Identify which cell holds the provided text, then report its [x, y] central coordinate. 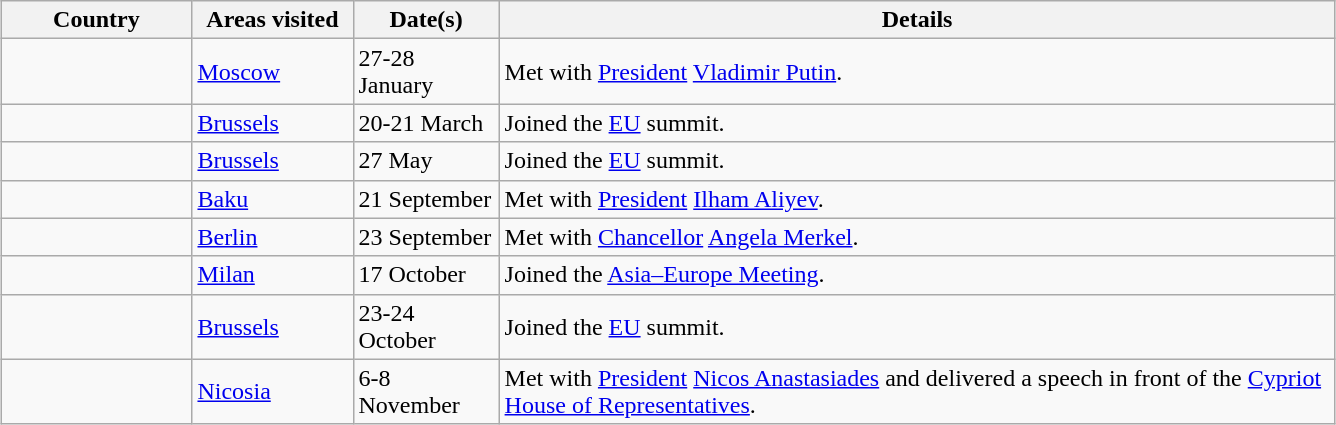
Berlin [272, 237]
Moscow [272, 72]
Milan [272, 275]
Details [917, 20]
Met with Chancellor Angela Merkel. [917, 237]
23-24 October [426, 326]
27 May [426, 161]
Met with President Nicos Anastasiades and delivered a speech in front of the Cypriot House of Representatives. [917, 392]
Baku [272, 199]
27-28 January [426, 72]
Joined the Asia–Europe Meeting. [917, 275]
23 September [426, 237]
17 October [426, 275]
Nicosia [272, 392]
Areas visited [272, 20]
Country [96, 20]
20-21 March [426, 123]
Met with President Ilham Aliyev. [917, 199]
Met with President Vladimir Putin. [917, 72]
6-8 November [426, 392]
Date(s) [426, 20]
21 September [426, 199]
